Return [x, y] of the center of cell containing provided text 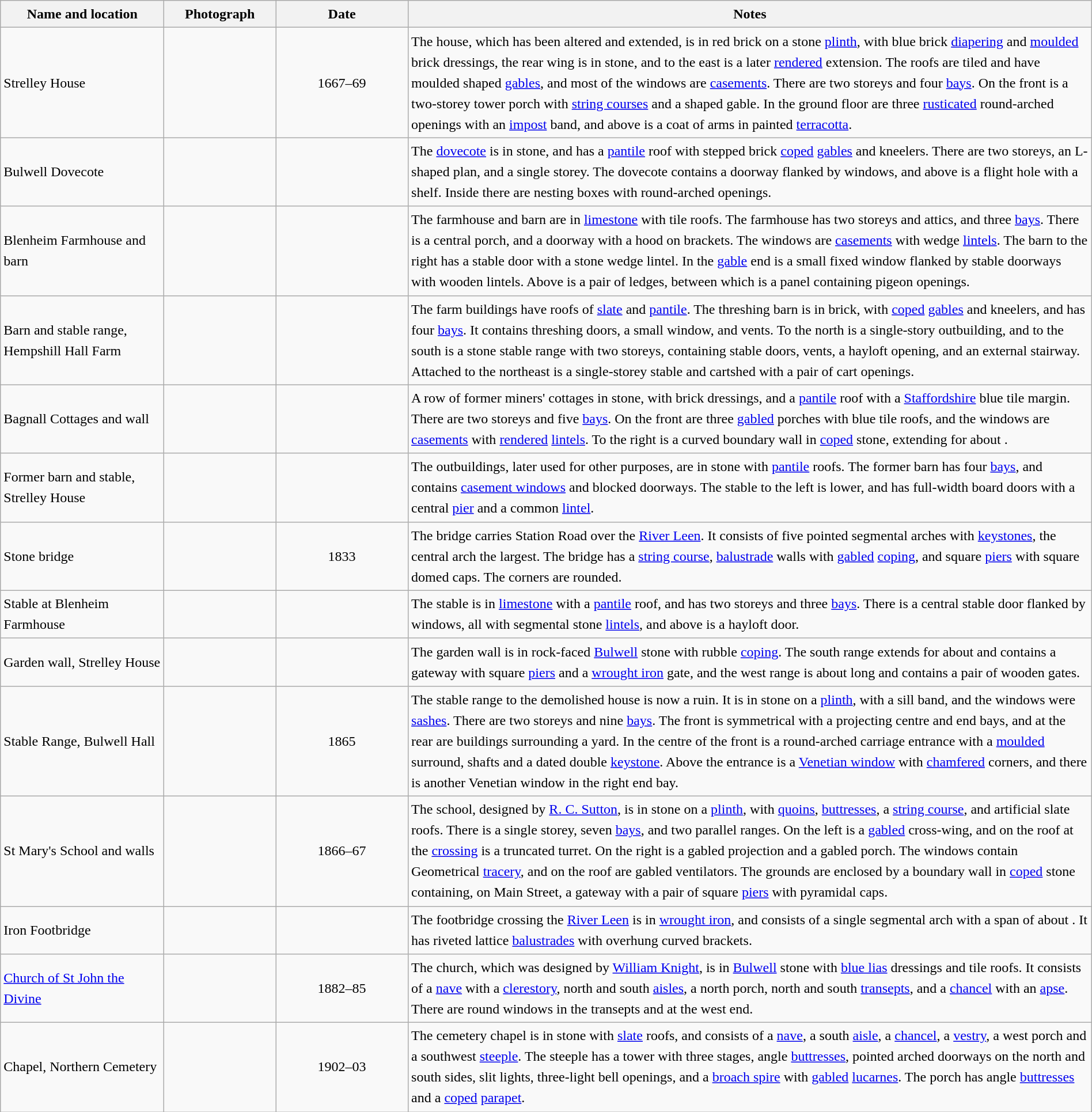
Chapel, Northern Cemetery [82, 1068]
Strelley House [82, 83]
Bulwell Dovecote [82, 172]
1833 [342, 556]
Date [342, 14]
Former barn and stable, Strelley House [82, 487]
Stone bridge [82, 556]
Garden wall, Strelley House [82, 662]
1882–85 [342, 988]
1667–69 [342, 83]
Notes [750, 14]
Photograph [220, 14]
1865 [342, 741]
Blenheim Farmhouse and barn [82, 251]
Iron Footbridge [82, 931]
Stable Range, Bulwell Hall [82, 741]
Name and location [82, 14]
Barn and stable range,Hempshill Hall Farm [82, 340]
1866–67 [342, 851]
St Mary's School and walls [82, 851]
Church of St John the Divine [82, 988]
Bagnall Cottages and wall [82, 419]
1902–03 [342, 1068]
Stable at Blenheim Farmhouse [82, 614]
